Identify which cell holds the provided text, then report its (X, Y) central coordinate. 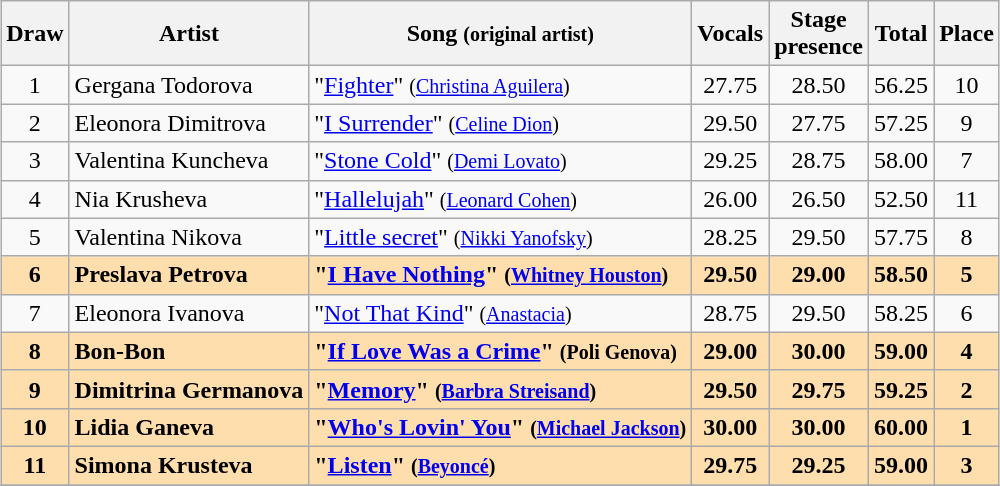
52.50 (902, 199)
"Listen" (Beyoncé) (500, 465)
Nia Krusheva (189, 199)
Place (967, 34)
Valentina Nikova (189, 237)
"Stone Cold" (Demi Lovato) (500, 161)
Preslava Petrova (189, 275)
56.25 (902, 85)
Draw (35, 34)
Simona Krusteva (189, 465)
28.25 (730, 237)
58.25 (902, 313)
28.50 (819, 85)
Vocals (730, 34)
"Not That Kind" (Anastacia) (500, 313)
Valentina Kuncheva (189, 161)
Dimitrina Germanova (189, 389)
Lidia Ganeva (189, 427)
"I Have Nothing" (Whitney Houston) (500, 275)
"Memory" (Barbra Streisand) (500, 389)
Eleonora Ivanova (189, 313)
59.25 (902, 389)
57.25 (902, 123)
26.50 (819, 199)
57.75 (902, 237)
"If Love Was a Crime" (Poli Genova) (500, 351)
"I Surrender" (Celine Dion) (500, 123)
58.50 (902, 275)
Artist (189, 34)
"Little secret" (Nikki Yanofsky) (500, 237)
58.00 (902, 161)
"Fighter" (Christina Aguilera) (500, 85)
26.00 (730, 199)
Eleonora Dimitrova (189, 123)
Total (902, 34)
Song (original artist) (500, 34)
"Hallelujah" (Leonard Cohen) (500, 199)
Bon-Bon (189, 351)
Stagepresence (819, 34)
"Who's Lovin' You" (Michael Jackson) (500, 427)
Gergana Todorova (189, 85)
60.00 (902, 427)
